Locate the cell with the specified text and output its [X, Y] center coordinate. 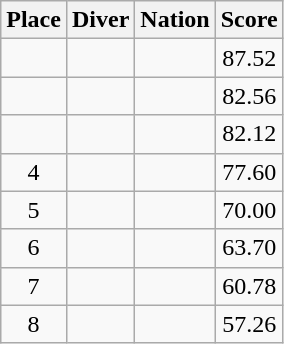
4 [34, 172]
8 [34, 324]
Score [249, 20]
57.26 [249, 324]
7 [34, 286]
77.60 [249, 172]
6 [34, 248]
Nation [175, 20]
82.12 [249, 134]
5 [34, 210]
Diver [100, 20]
60.78 [249, 286]
63.70 [249, 248]
87.52 [249, 58]
70.00 [249, 210]
82.56 [249, 96]
Place [34, 20]
